Return the (x, y) coordinate for the center point of the cell that contains the specified text.  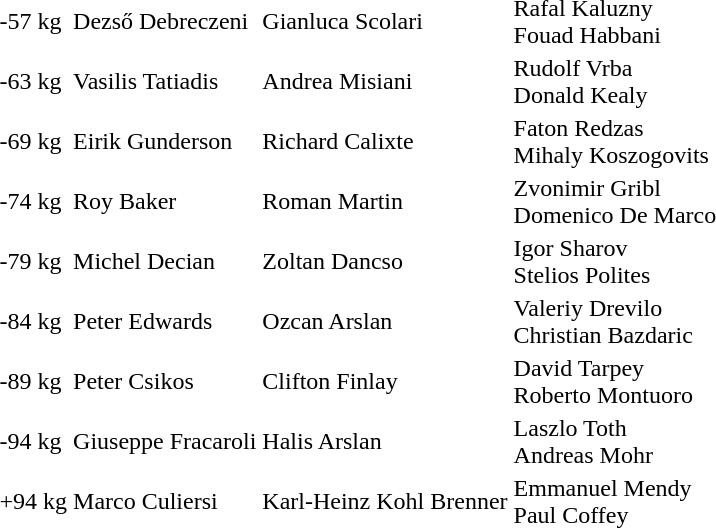
Peter Csikos (165, 382)
Zoltan Dancso (385, 262)
Peter Edwards (165, 322)
Richard Calixte (385, 142)
Michel Decian (165, 262)
Eirik Gunderson (165, 142)
Andrea Misiani (385, 82)
Ozcan Arslan (385, 322)
Roy Baker (165, 202)
Giuseppe Fracaroli (165, 442)
Clifton Finlay (385, 382)
Vasilis Tatiadis (165, 82)
Halis Arslan (385, 442)
Roman Martin (385, 202)
